Determine the (x, y) coordinate at the center of the cell enclosing the given text.  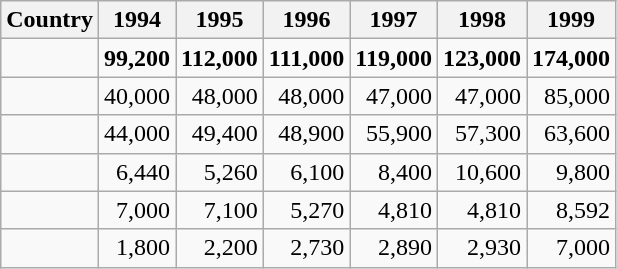
57,300 (482, 134)
1999 (572, 20)
40,000 (136, 96)
55,900 (394, 134)
8,592 (572, 210)
1,800 (136, 248)
112,000 (220, 58)
2,930 (482, 248)
1995 (220, 20)
63,600 (572, 134)
6,440 (136, 172)
49,400 (220, 134)
1996 (306, 20)
2,200 (220, 248)
99,200 (136, 58)
7,100 (220, 210)
5,260 (220, 172)
Country (50, 20)
174,000 (572, 58)
111,000 (306, 58)
10,600 (482, 172)
9,800 (572, 172)
5,270 (306, 210)
85,000 (572, 96)
1998 (482, 20)
1997 (394, 20)
44,000 (136, 134)
48,900 (306, 134)
119,000 (394, 58)
2,890 (394, 248)
2,730 (306, 248)
123,000 (482, 58)
1994 (136, 20)
6,100 (306, 172)
8,400 (394, 172)
